Determine the [x, y] coordinate at the center of the cell enclosing the given text.  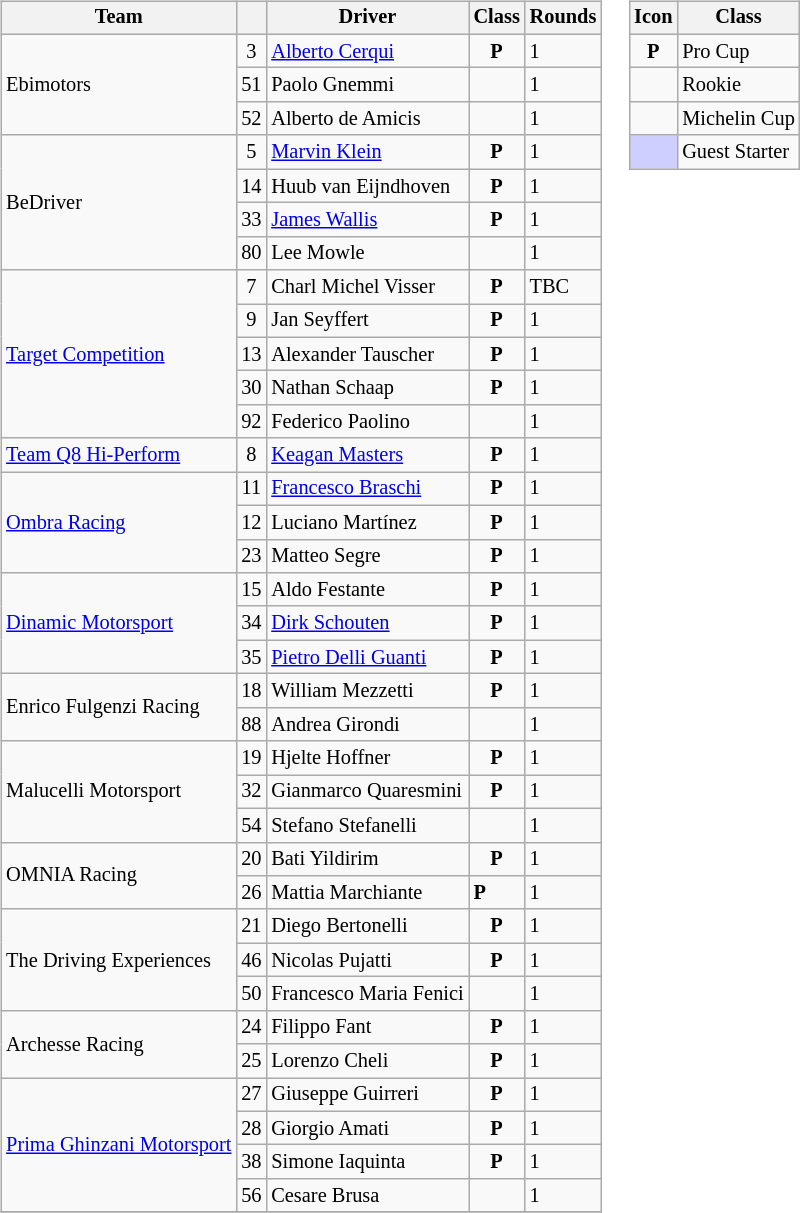
Jan Seyffert [367, 321]
21 [251, 926]
80 [251, 253]
Alberto de Amicis [367, 119]
54 [251, 825]
Dinamic Motorsport [118, 624]
52 [251, 119]
TBC [564, 287]
Hjelte Hoffner [367, 758]
11 [251, 489]
Pro Cup [738, 51]
Luciano Martínez [367, 522]
13 [251, 354]
7 [251, 287]
14 [251, 186]
Alberto Cerqui [367, 51]
20 [251, 859]
Filippo Fant [367, 1027]
35 [251, 657]
Diego Bertonelli [367, 926]
Mattia Marchiante [367, 893]
BeDriver [118, 202]
3 [251, 51]
Alexander Tauscher [367, 354]
25 [251, 1061]
24 [251, 1027]
Icon [653, 18]
Bati Yildirim [367, 859]
12 [251, 522]
Malucelli Motorsport [118, 792]
Enrico Fulgenzi Racing [118, 708]
James Wallis [367, 220]
Marvin Klein [367, 152]
Rounds [564, 18]
Target Competition [118, 354]
Dirk Schouten [367, 623]
33 [251, 220]
Driver [367, 18]
Matteo Segre [367, 556]
Nathan Schaap [367, 388]
Giorgio Amati [367, 1128]
38 [251, 1162]
Simone Iaquinta [367, 1162]
Team [118, 18]
Francesco Braschi [367, 489]
Team Q8 Hi-Perform [118, 455]
27 [251, 1095]
Charl Michel Visser [367, 287]
Aldo Festante [367, 590]
Prima Ghinzani Motorsport [118, 1146]
Nicolas Pujatti [367, 960]
Michelin Cup [738, 119]
The Driving Experiences [118, 960]
Keagan Masters [367, 455]
Gianmarco Quaresmini [367, 792]
Federico Paolino [367, 422]
9 [251, 321]
Lorenzo Cheli [367, 1061]
Lee Mowle [367, 253]
Paolo Gnemmi [367, 85]
18 [251, 691]
46 [251, 960]
Giuseppe Guirreri [367, 1095]
OMNIA Racing [118, 876]
32 [251, 792]
5 [251, 152]
8 [251, 455]
19 [251, 758]
23 [251, 556]
28 [251, 1128]
88 [251, 724]
Ebimotors [118, 84]
Huub van Eijndhoven [367, 186]
26 [251, 893]
50 [251, 994]
Stefano Stefanelli [367, 825]
92 [251, 422]
Rookie [738, 85]
Archesse Racing [118, 1044]
Pietro Delli Guanti [367, 657]
Andrea Girondi [367, 724]
15 [251, 590]
30 [251, 388]
Francesco Maria Fenici [367, 994]
Ombra Racing [118, 522]
34 [251, 623]
56 [251, 1196]
William Mezzetti [367, 691]
Guest Starter [738, 152]
Cesare Brusa [367, 1196]
51 [251, 85]
